Search for the cell housing the specified text and yield its [X, Y] center coordinate. 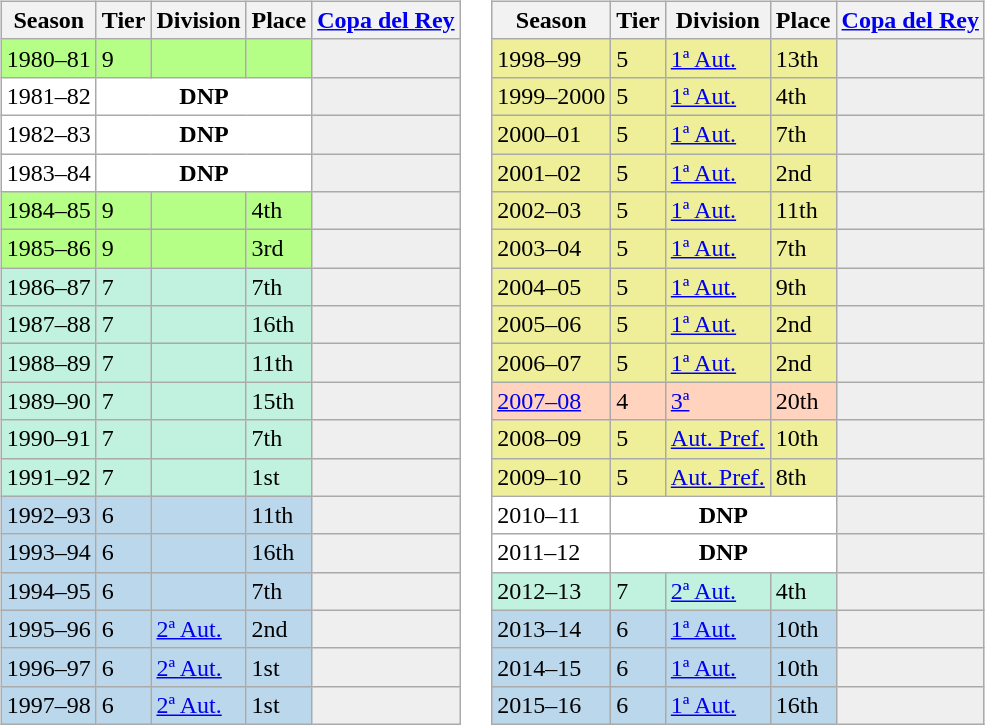
2013–14 [552, 629]
2015–16 [552, 705]
2004–05 [552, 287]
20th [803, 401]
1989–90 [48, 401]
9th [803, 287]
1991–92 [48, 477]
15th [279, 401]
1987–88 [48, 325]
2005–06 [552, 325]
8th [803, 477]
2003–04 [552, 249]
1980–81 [48, 58]
1985–86 [48, 249]
2012–13 [552, 591]
1996–97 [48, 667]
1982–83 [48, 134]
2000–01 [552, 134]
3ª [718, 401]
1990–91 [48, 439]
1997–98 [48, 705]
1986–87 [48, 287]
2001–02 [552, 173]
2007–08 [552, 401]
1992–93 [48, 515]
1988–89 [48, 363]
1994–95 [48, 591]
2002–03 [552, 211]
4 [638, 401]
1993–94 [48, 553]
2009–10 [552, 477]
1995–96 [48, 629]
1984–85 [48, 211]
2010–11 [552, 515]
2008–09 [552, 439]
1981–82 [48, 96]
2011–12 [552, 553]
1999–2000 [552, 96]
3rd [279, 249]
2006–07 [552, 363]
13th [803, 58]
1983–84 [48, 173]
2014–15 [552, 667]
1998–99 [552, 58]
